For the text-containing cell, return its midpoint in [x, y] coordinate format. 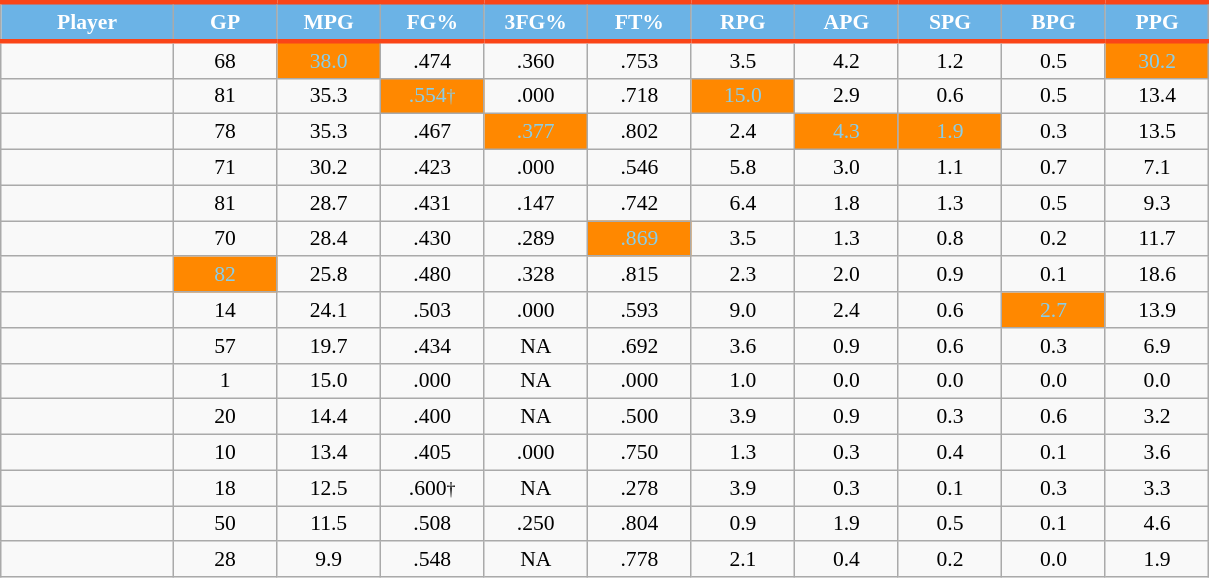
.289 [536, 239]
.147 [536, 203]
2.0 [847, 275]
28 [225, 560]
4.6 [1157, 524]
4.2 [847, 60]
82 [225, 275]
.869 [640, 239]
.804 [640, 524]
4.3 [847, 132]
11.7 [1157, 239]
3.3 [1157, 488]
24.1 [329, 310]
9.0 [743, 310]
20 [225, 417]
2.3 [743, 275]
Player [88, 22]
SPG [950, 22]
1.2 [950, 60]
7.1 [1157, 168]
.554† [432, 96]
.718 [640, 96]
14.4 [329, 417]
18.6 [1157, 275]
MPG [329, 22]
.377 [536, 132]
1.8 [847, 203]
GP [225, 22]
.548 [432, 560]
.467 [432, 132]
PPG [1157, 22]
6.4 [743, 203]
.753 [640, 60]
13.9 [1157, 310]
.815 [640, 275]
25.8 [329, 275]
.480 [432, 275]
9.3 [1157, 203]
1.0 [743, 381]
.742 [640, 203]
0.8 [950, 239]
14 [225, 310]
.278 [640, 488]
.802 [640, 132]
.250 [536, 524]
70 [225, 239]
2.7 [1054, 310]
10 [225, 453]
.503 [432, 310]
3.0 [847, 168]
13.5 [1157, 132]
11.5 [329, 524]
9.9 [329, 560]
.474 [432, 60]
APG [847, 22]
.431 [432, 203]
BPG [1054, 22]
2.1 [743, 560]
18 [225, 488]
1 [225, 381]
0.7 [1054, 168]
3.2 [1157, 417]
.546 [640, 168]
.500 [640, 417]
.328 [536, 275]
.360 [536, 60]
FT% [640, 22]
.430 [432, 239]
FG% [432, 22]
1.1 [950, 168]
.750 [640, 453]
6.9 [1157, 346]
68 [225, 60]
RPG [743, 22]
.600† [432, 488]
28.4 [329, 239]
.423 [432, 168]
.405 [432, 453]
57 [225, 346]
50 [225, 524]
.692 [640, 346]
.593 [640, 310]
71 [225, 168]
38.0 [329, 60]
.400 [432, 417]
3FG% [536, 22]
5.8 [743, 168]
.434 [432, 346]
19.7 [329, 346]
28.7 [329, 203]
12.5 [329, 488]
78 [225, 132]
2.9 [847, 96]
.508 [432, 524]
.778 [640, 560]
